Pinpoint the cell where the given text exists, returning its [x, y] midpoint coordinate. 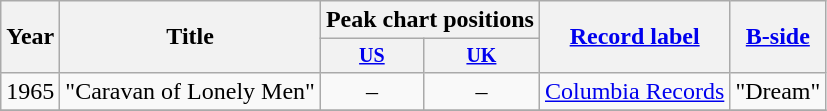
Year [30, 37]
Peak chart positions [430, 20]
Title [190, 37]
Columbia Records [634, 91]
US [372, 56]
1965 [30, 91]
UK [481, 56]
B-side [778, 37]
"Dream" [778, 91]
Record label [634, 37]
"Caravan of Lonely Men" [190, 91]
